Determine the (X, Y) coordinate at the center of the cell enclosing the given text.  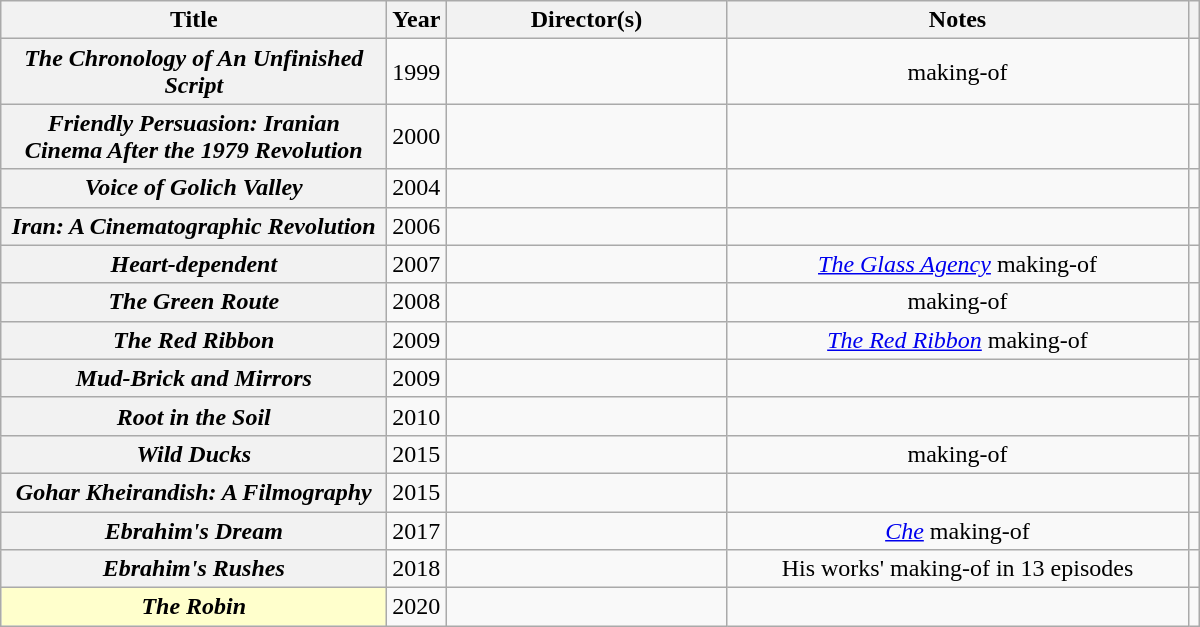
Heart-dependent (194, 264)
Mud-Brick and Mirrors (194, 378)
The Chronology of An Unfinished Script (194, 72)
Notes (958, 20)
2004 (416, 188)
2017 (416, 531)
Voice of Golich Valley (194, 188)
2000 (416, 136)
The Red Ribbon (194, 340)
Iran: A Cinematographic Revolution (194, 226)
Title (194, 20)
The Robin (194, 607)
2020 (416, 607)
2006 (416, 226)
The Green Route (194, 302)
The Glass Agency making-of (958, 264)
Wild Ducks (194, 454)
Che making-of (958, 531)
The Red Ribbon making-of (958, 340)
His works' making-of in 13 episodes (958, 569)
Director(s) (586, 20)
Ebrahim's Dream (194, 531)
1999 (416, 72)
Year (416, 20)
2010 (416, 416)
Ebrahim's Rushes (194, 569)
2008 (416, 302)
2018 (416, 569)
Friendly Persuasion: Iranian Cinema After the 1979 Revolution (194, 136)
2007 (416, 264)
Gohar Kheirandish: A Filmography (194, 492)
Root in the Soil (194, 416)
